Locate the cell with the specified text and output its [X, Y] center coordinate. 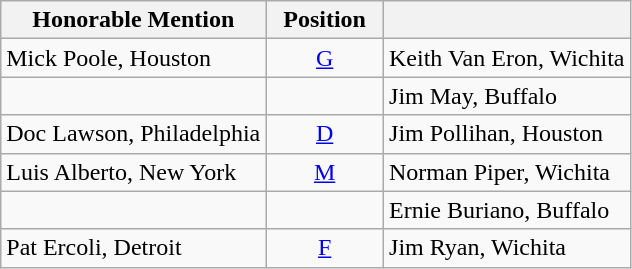
M [325, 172]
Norman Piper, Wichita [507, 172]
Position [325, 20]
Mick Poole, Houston [134, 58]
Luis Alberto, New York [134, 172]
Doc Lawson, Philadelphia [134, 134]
Jim Pollihan, Houston [507, 134]
Ernie Buriano, Buffalo [507, 210]
Keith Van Eron, Wichita [507, 58]
Honorable Mention [134, 20]
Jim Ryan, Wichita [507, 248]
G [325, 58]
Jim May, Buffalo [507, 96]
Pat Ercoli, Detroit [134, 248]
F [325, 248]
D [325, 134]
